Identify which cell holds the provided text, then report its [X, Y] central coordinate. 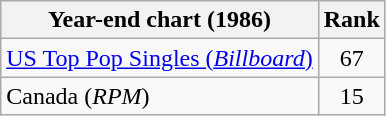
67 [352, 58]
15 [352, 96]
US Top Pop Singles (Billboard) [160, 58]
Year-end chart (1986) [160, 20]
Rank [352, 20]
Canada (RPM) [160, 96]
